From the cell containing the given text, extract its center point as (X, Y) coordinate. 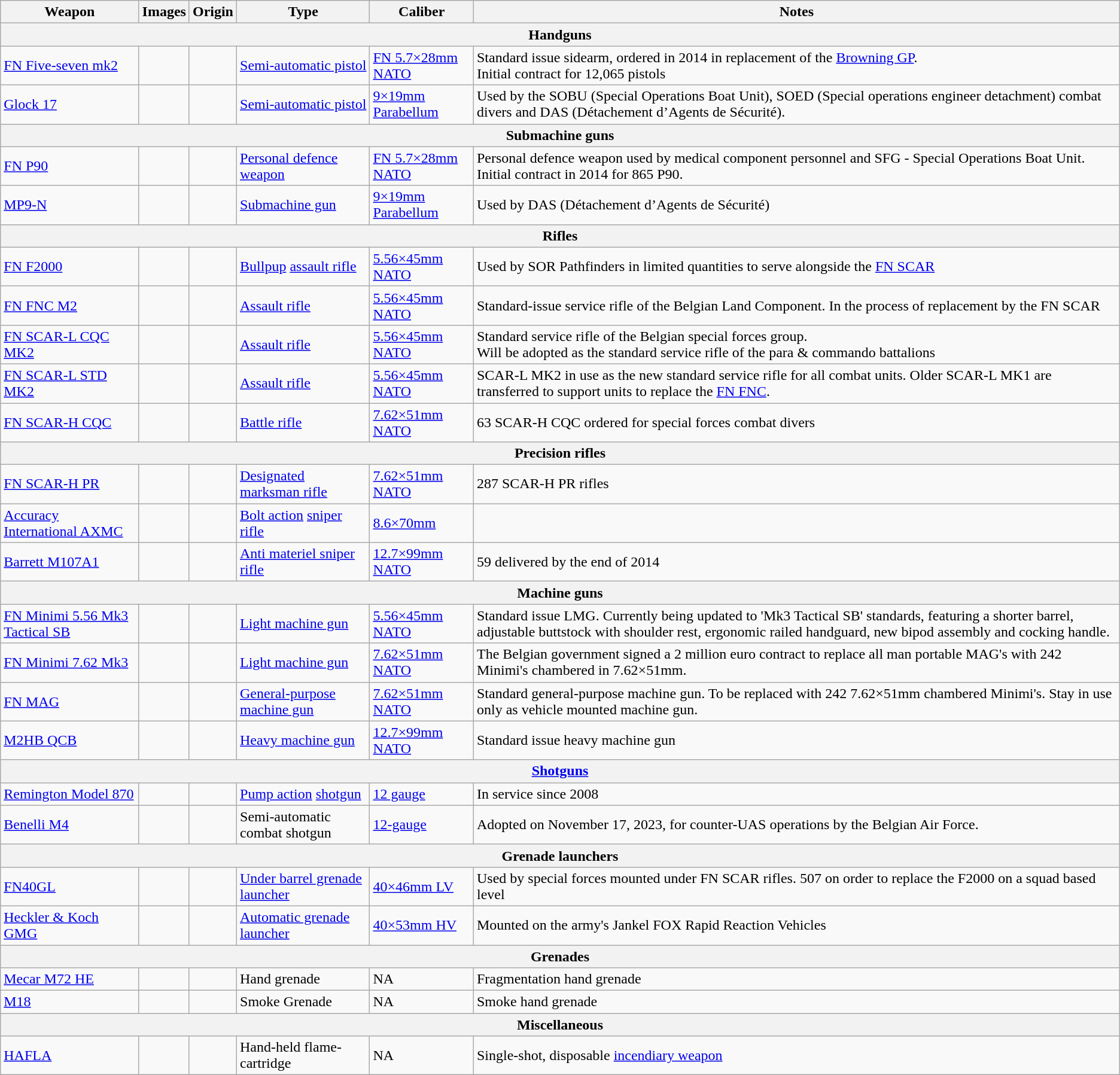
Anti materiel sniper rifle (303, 562)
Miscellaneous (560, 1025)
Standard-issue service rifle of the Belgian Land Component. In the process of replacement by the FN SCAR (796, 305)
12-gauge (421, 824)
Used by DAS (Détachement d’Agents de Sécurité) (796, 205)
FN F2000 (69, 267)
General-purpose machine gun (303, 701)
FN Minimi 5.56 Mk3 Tactical SB (69, 623)
Heavy machine gun (303, 741)
Hand-held flame-cartridge (303, 1055)
M18 (69, 1002)
Used by SOR Pathfinders in limited quantities to serve alongside the FN SCAR (796, 267)
Origin (213, 12)
Personal defence weapon used by medical component personnel and SFG - Special Operations Boat Unit.Initial contract in 2014 for 865 P90. (796, 166)
FN MAG (69, 701)
Precision rifles (560, 453)
Type (303, 12)
FN Five-seven mk2 (69, 66)
40×53mm HV (421, 925)
Pump action shotgun (303, 794)
Standard general-purpose machine gun. To be replaced with 242 7.62×51mm chambered Minimi's. Stay in use only as vehicle mounted machine gun. (796, 701)
Smoke Grenade (303, 1002)
Automatic grenade launcher (303, 925)
Shotguns (560, 771)
Rifles (560, 236)
Handguns (560, 35)
Smoke hand grenade (796, 1002)
12 gauge (421, 794)
Images (164, 12)
Adopted on November 17, 2023, for counter-UAS operations by the Belgian Air Force. (796, 824)
The Belgian government signed a 2 million euro contract to replace all man portable MAG's with 242 Minimi's chambered in 7.62×51mm. (796, 663)
Single-shot, disposable incendiary weapon (796, 1055)
FN SCAR-H CQC (69, 422)
Bullpup assault rifle (303, 267)
Glock 17 (69, 104)
Semi-automatic combat shotgun (303, 824)
Fragmentation hand grenade (796, 979)
40×46mm LV (421, 887)
Weapon (69, 12)
MP9-N (69, 205)
287 SCAR-H PR rifles (796, 485)
In service since 2008 (796, 794)
Battle rifle (303, 422)
Caliber (421, 12)
63 SCAR-H CQC ordered for special forces combat divers (796, 422)
FN Minimi 7.62 Mk3 (69, 663)
Mecar M72 HE (69, 979)
Barrett M107A1 (69, 562)
Submachine gun (303, 205)
Used by special forces mounted under FN SCAR rifles. 507 on order to replace the F2000 on a squad based level (796, 887)
Standard service rifle of the Belgian special forces group.Will be adopted as the standard service rifle of the para & commando battalions (796, 345)
Hand grenade (303, 979)
Mounted on the army's Jankel FOX Rapid Reaction Vehicles (796, 925)
Notes (796, 12)
FN FNC M2 (69, 305)
Benelli M4 (69, 824)
Under barrel grenade launcher (303, 887)
HAFLA (69, 1055)
FN SCAR-L CQC MK2 (69, 345)
8.6×70mm (421, 523)
Grenades (560, 957)
Bolt action sniper rifle (303, 523)
59 delivered by the end of 2014 (796, 562)
Standard issue heavy machine gun (796, 741)
FN P90 (69, 166)
M2HB QCB (69, 741)
FN40GL (69, 887)
SCAR-L MK2 in use as the new standard service rifle for all combat units. Older SCAR-L MK1 are transferred to support units to replace the FN FNC. (796, 383)
FN SCAR-H PR (69, 485)
Remington Model 870 (69, 794)
Machine guns (560, 593)
Accuracy International AXMC (69, 523)
Heckler & Koch GMG (69, 925)
FN SCAR-L STD MK2 (69, 383)
Grenade launchers (560, 855)
Personal defence weapon (303, 166)
Submachine guns (560, 135)
Standard issue sidearm, ordered in 2014 in replacement of the Browning GP.Initial contract for 12,065 pistols (796, 66)
Designated marksman rifle (303, 485)
